Return the (X, Y) coordinate for the center point of the cell that contains the specified text.  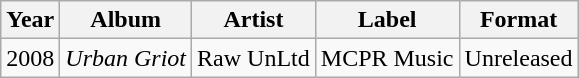
Unreleased (518, 58)
Album (126, 20)
Format (518, 20)
Raw UnLtd (254, 58)
Label (387, 20)
Year (30, 20)
MCPR Music (387, 58)
2008 (30, 58)
Artist (254, 20)
Urban Griot (126, 58)
